From the cell containing the given text, extract its center point as [X, Y] coordinate. 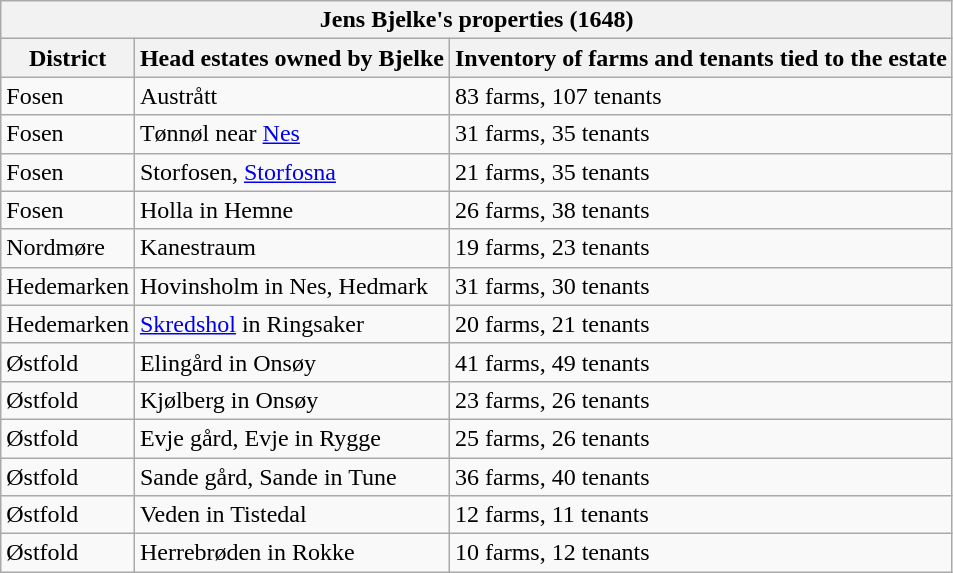
Inventory of farms and tenants tied to the estate [700, 58]
20 farms, 21 tenants [700, 324]
Nordmøre [68, 248]
83 farms, 107 tenants [700, 96]
Veden in Tistedal [292, 515]
31 farms, 35 tenants [700, 134]
Sande gård, Sande in Tune [292, 477]
36 farms, 40 tenants [700, 477]
Evje gård, Evje in Rygge [292, 438]
Tønnøl near Nes [292, 134]
26 farms, 38 tenants [700, 210]
Elingård in Onsøy [292, 362]
10 farms, 12 tenants [700, 553]
19 farms, 23 tenants [700, 248]
Hovinsholm in Nes, Hedmark [292, 286]
12 farms, 11 tenants [700, 515]
25 farms, 26 tenants [700, 438]
Kanestraum [292, 248]
Herrebrøden in Rokke [292, 553]
Holla in Hemne [292, 210]
Jens Bjelke's properties (1648) [477, 20]
Head estates owned by Bjelke [292, 58]
31 farms, 30 tenants [700, 286]
21 farms, 35 tenants [700, 172]
23 farms, 26 tenants [700, 400]
District [68, 58]
Storfosen, Storfosna [292, 172]
Skredshol in Ringsaker [292, 324]
41 farms, 49 tenants [700, 362]
Austrått [292, 96]
Kjølberg in Onsøy [292, 400]
